Identify which cell holds the provided text, then report its (X, Y) central coordinate. 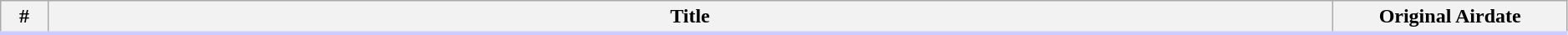
Title (690, 17)
Original Airdate (1450, 17)
# (24, 17)
